Search for the cell housing the specified text and yield its [X, Y] center coordinate. 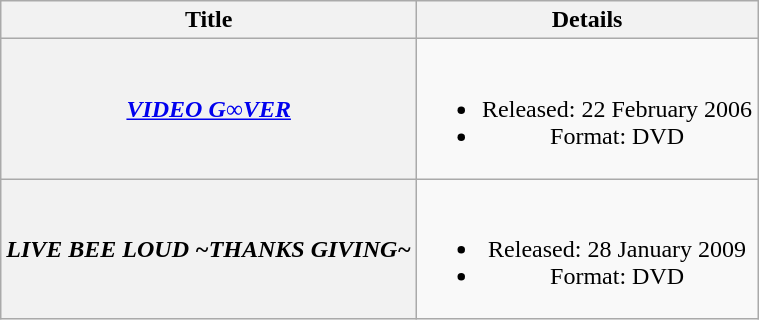
Released: 22 February 2006Format: DVD [588, 109]
Released: 28 January 2009Format: DVD [588, 249]
VIDEO G∞VER [209, 109]
LIVE BEE LOUD ~THANKS GIVING~ [209, 249]
Details [588, 20]
Title [209, 20]
